Capture the cell that displays the provided text and extract its [X, Y] central coordinate. 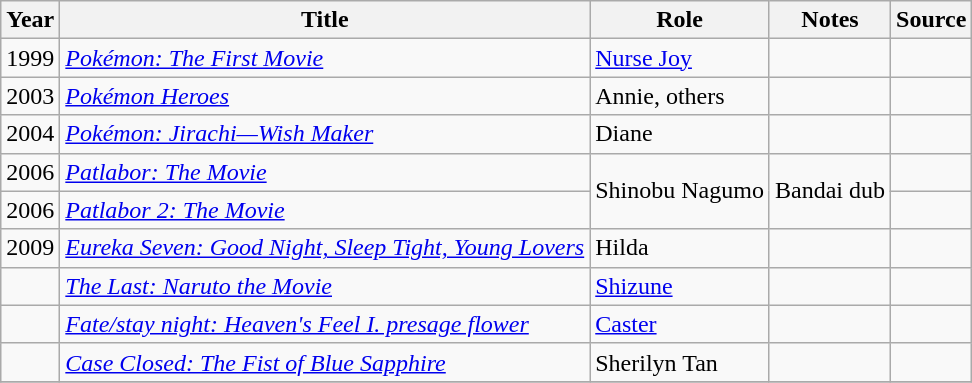
Shizune [680, 286]
Annie, others [680, 96]
1999 [30, 58]
Year [30, 20]
Shinobu Nagumo [680, 191]
Role [680, 20]
Patlabor 2: The Movie [325, 210]
Pokémon: The First Movie [325, 58]
Title [325, 20]
The Last: Naruto the Movie [325, 286]
Hilda [680, 248]
Case Closed: The Fist of Blue Sapphire [325, 362]
Sherilyn Tan [680, 362]
Diane [680, 134]
Pokémon Heroes [325, 96]
Fate/stay night: Heaven's Feel I. presage flower [325, 324]
Pokémon: Jirachi—Wish Maker [325, 134]
Bandai dub [830, 191]
2003 [30, 96]
Notes [830, 20]
Nurse Joy [680, 58]
Eureka Seven: Good Night, Sleep Tight, Young Lovers [325, 248]
Source [932, 20]
2004 [30, 134]
Caster [680, 324]
Patlabor: The Movie [325, 172]
2009 [30, 248]
